Determine the [X, Y] coordinate at the center of the cell enclosing the given text.  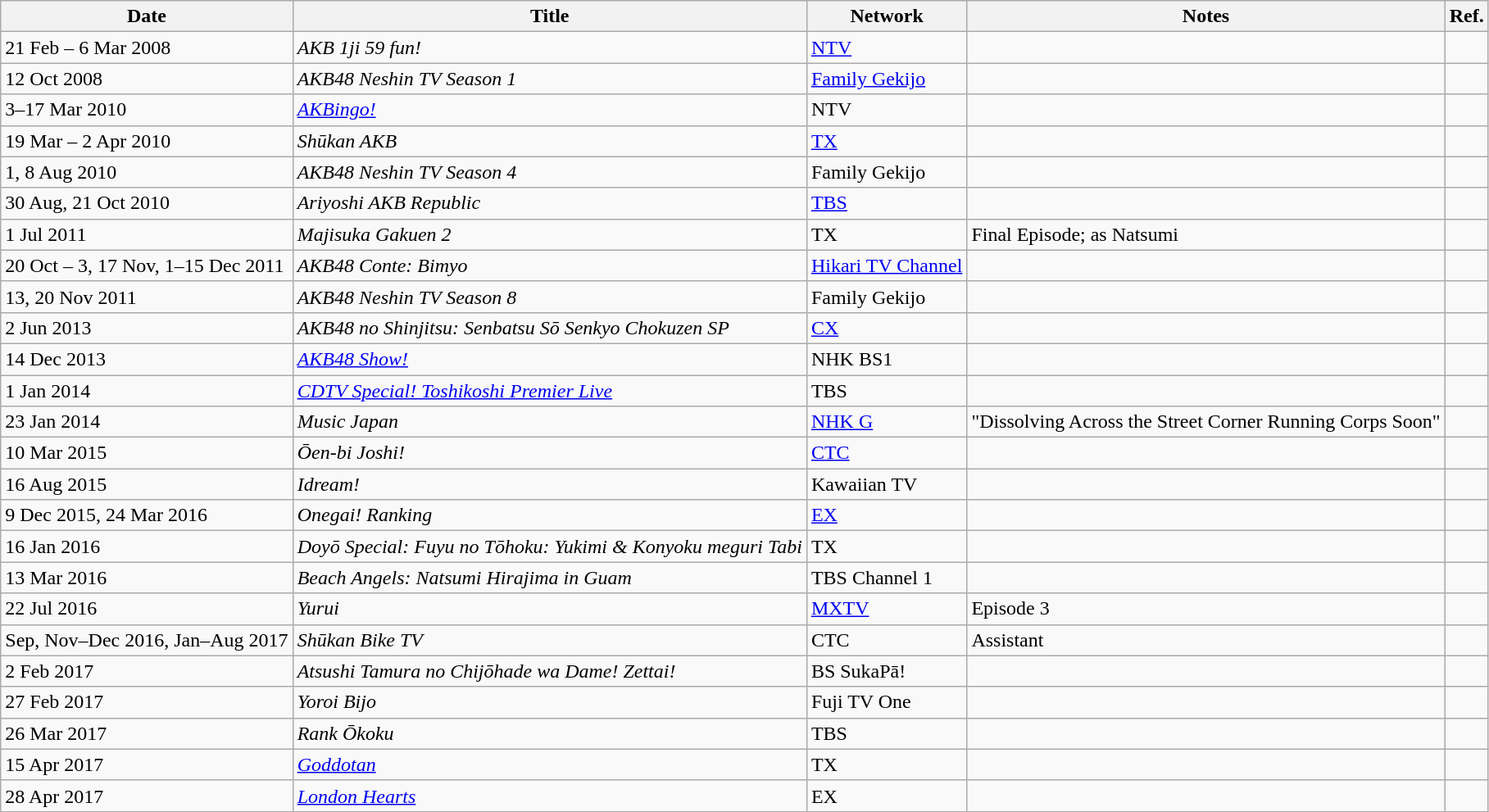
19 Mar – 2 Apr 2010 [147, 141]
Music Japan [549, 422]
"Dissolving Across the Street Corner Running Corps Soon" [1206, 422]
Atsushi Tamura no Chijōhade wa Dame! Zettai! [549, 671]
10 Mar 2015 [147, 453]
Idream! [549, 484]
Ref. [1467, 16]
30 Aug, 21 Oct 2010 [147, 203]
Yoroi Bijo [549, 702]
Notes [1206, 16]
2 Feb 2017 [147, 671]
26 Mar 2017 [147, 733]
Beach Angels: Natsumi Hirajima in Guam [549, 578]
1, 8 Aug 2010 [147, 172]
16 Aug 2015 [147, 484]
AKB 1ji 59 fun! [549, 48]
1 Jan 2014 [147, 391]
AKB48 Show! [549, 359]
AKBingo! [549, 110]
15 Apr 2017 [147, 764]
Episode 3 [1206, 609]
Date [147, 16]
TBS Channel 1 [887, 578]
Doyō Special: Fuyu no Tōhoku: Yukimi & Konyoku meguri Tabi [549, 547]
MXTV [887, 609]
21 Feb – 6 Mar 2008 [147, 48]
NHK BS1 [887, 359]
London Hearts [549, 796]
Final Episode; as Natsumi [1206, 234]
20 Oct – 3, 17 Nov, 1–15 Dec 2011 [147, 265]
Yurui [549, 609]
Network [887, 16]
23 Jan 2014 [147, 422]
AKB48 Neshin TV Season 8 [549, 297]
27 Feb 2017 [147, 702]
13, 20 Nov 2011 [147, 297]
Rank Ōkoku [549, 733]
9 Dec 2015, 24 Mar 2016 [147, 515]
Title [549, 16]
AKB48 Neshin TV Season 1 [549, 79]
Ōen-bi Joshi! [549, 453]
Ariyoshi AKB Republic [549, 203]
Kawaiian TV [887, 484]
Shūkan Bike TV [549, 640]
28 Apr 2017 [147, 796]
12 Oct 2008 [147, 79]
16 Jan 2016 [147, 547]
Sep, Nov–Dec 2016, Jan–Aug 2017 [147, 640]
2 Jun 2013 [147, 328]
Assistant [1206, 640]
AKB48 no Shinjitsu: Senbatsu Sō Senkyo Chokuzen SP [549, 328]
13 Mar 2016 [147, 578]
Hikari TV Channel [887, 265]
AKB48 Conte: Bimyo [549, 265]
CX [887, 328]
CDTV Special! Toshikoshi Premier Live [549, 391]
3–17 Mar 2010 [147, 110]
NHK G [887, 422]
Onegai! Ranking [549, 515]
22 Jul 2016 [147, 609]
1 Jul 2011 [147, 234]
Shūkan AKB [549, 141]
14 Dec 2013 [147, 359]
Goddotan [549, 764]
Majisuka Gakuen 2 [549, 234]
BS SukaPā! [887, 671]
AKB48 Neshin TV Season 4 [549, 172]
Fuji TV One [887, 702]
